Identify which cell holds the provided text, then report its (x, y) central coordinate. 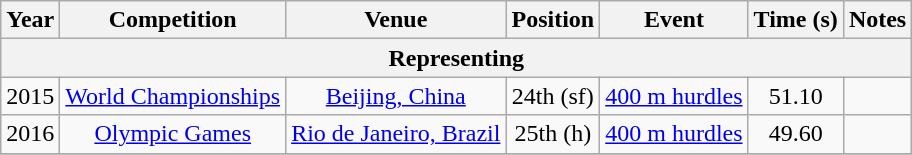
Competition (173, 20)
Time (s) (796, 20)
Notes (877, 20)
49.60 (796, 134)
Beijing, China (396, 96)
2016 (30, 134)
Venue (396, 20)
24th (sf) (553, 96)
25th (h) (553, 134)
Olympic Games (173, 134)
Year (30, 20)
World Championships (173, 96)
Position (553, 20)
Rio de Janeiro, Brazil (396, 134)
2015 (30, 96)
51.10 (796, 96)
Representing (456, 58)
Event (674, 20)
